Find where the given text appears and provide that cell's center as [x, y] coordinate. 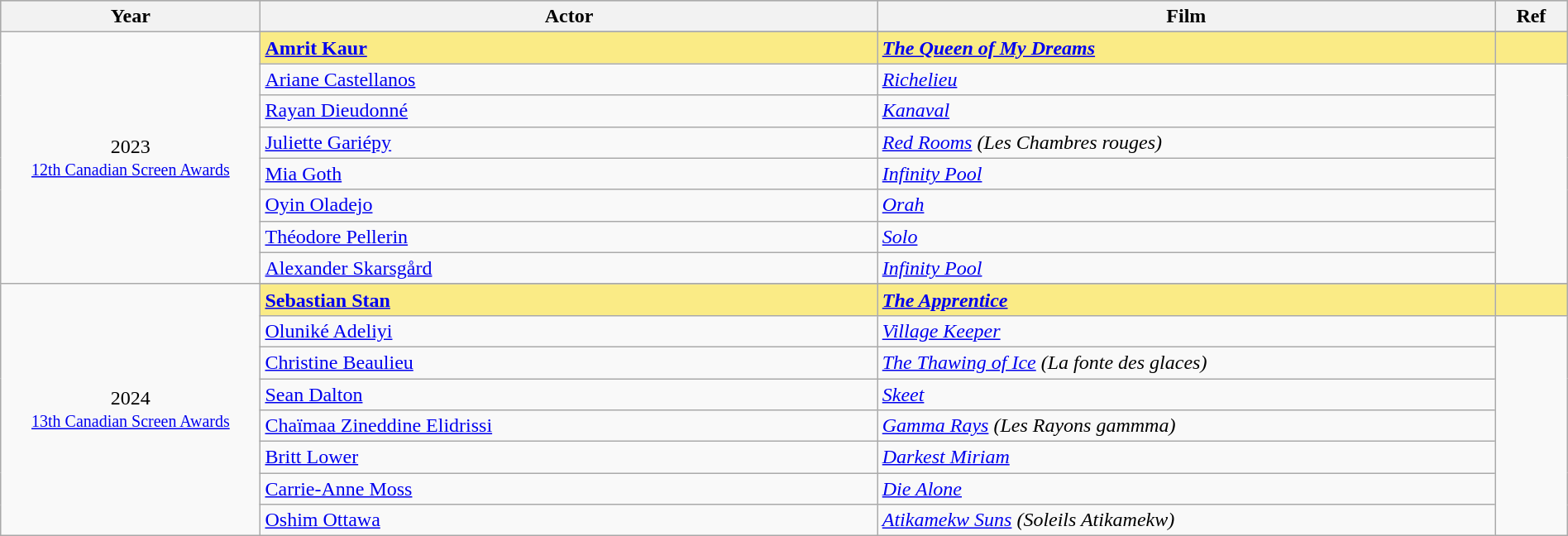
Richelieu [1186, 79]
Village Keeper [1186, 331]
Die Alone [1186, 489]
Year [131, 17]
2024 13th Canadian Screen Awards [131, 409]
Kanaval [1186, 111]
Red Rooms (Les Chambres rouges) [1186, 142]
Amrit Kaur [569, 48]
Carrie-Anne Moss [569, 489]
Sean Dalton [569, 395]
Skeet [1186, 395]
Darkest Miriam [1186, 457]
Mia Goth [569, 174]
Atikamekw Suns (Soleils Atikamekw) [1186, 520]
2023 12th Canadian Screen Awards [131, 158]
Théodore Pellerin [569, 237]
Christine Beaulieu [569, 362]
Alexander Skarsgård [569, 268]
Oyin Oladejo [569, 205]
Rayan Dieudonné [569, 111]
Oshim Ottawa [569, 520]
Gamma Rays (Les Rayons gammma) [1186, 426]
The Thawing of Ice (La fonte des glaces) [1186, 362]
Oluniké Adeliyi [569, 331]
Chaïmaa Zineddine Elidrissi [569, 426]
Sebastian Stan [569, 299]
Ref [1532, 17]
Orah [1186, 205]
Ariane Castellanos [569, 79]
Juliette Gariépy [569, 142]
The Queen of My Dreams [1186, 48]
Film [1186, 17]
Britt Lower [569, 457]
The Apprentice [1186, 299]
Actor [569, 17]
Solo [1186, 237]
